Find where the given text appears and provide that cell's center as (X, Y) coordinate. 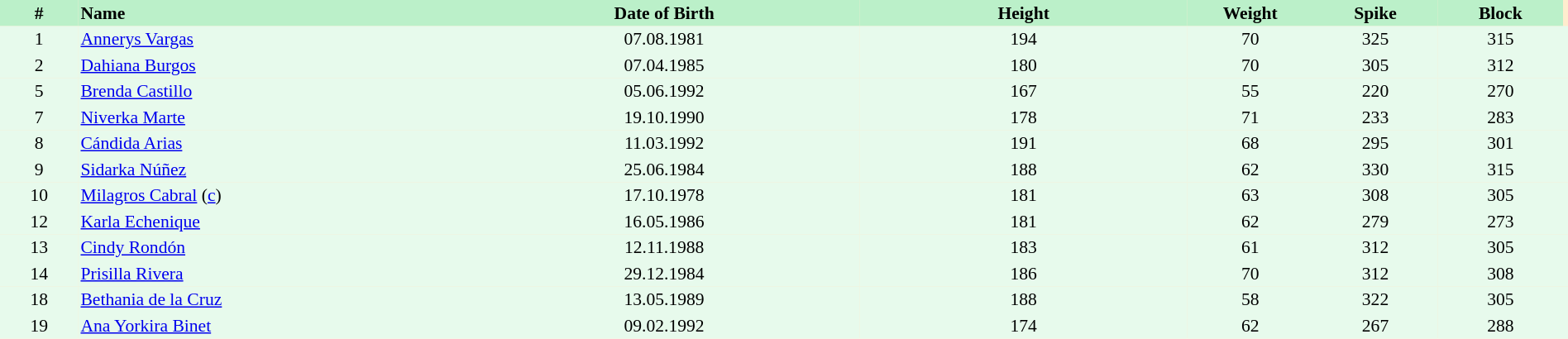
5 (39, 91)
Brenda Castillo (273, 91)
63 (1250, 195)
Prisilla Rivera (273, 274)
Bethania de la Cruz (273, 299)
Niverka Marte (273, 117)
7 (39, 117)
Sidarka Núñez (273, 169)
Block (1500, 13)
09.02.1992 (664, 326)
Date of Birth (664, 13)
Karla Echenique (273, 222)
270 (1500, 91)
301 (1500, 144)
Annerys Vargas (273, 40)
279 (1374, 222)
12.11.1988 (664, 248)
Dahiana Burgos (273, 65)
# (39, 13)
16.05.1986 (664, 222)
183 (1024, 248)
Milagros Cabral (c) (273, 195)
11.03.1992 (664, 144)
233 (1374, 117)
61 (1250, 248)
174 (1024, 326)
14 (39, 274)
25.06.1984 (664, 169)
180 (1024, 65)
9 (39, 169)
Spike (1374, 13)
55 (1250, 91)
07.08.1981 (664, 40)
05.06.1992 (664, 91)
19 (39, 326)
1 (39, 40)
325 (1374, 40)
191 (1024, 144)
8 (39, 144)
Cándida Arias (273, 144)
19.10.1990 (664, 117)
267 (1374, 326)
288 (1500, 326)
220 (1374, 91)
330 (1374, 169)
29.12.1984 (664, 274)
13.05.1989 (664, 299)
10 (39, 195)
13 (39, 248)
58 (1250, 299)
68 (1250, 144)
Ana Yorkira Binet (273, 326)
Cindy Rondón (273, 248)
71 (1250, 117)
Height (1024, 13)
178 (1024, 117)
322 (1374, 299)
Weight (1250, 13)
167 (1024, 91)
17.10.1978 (664, 195)
295 (1374, 144)
283 (1500, 117)
07.04.1985 (664, 65)
12 (39, 222)
2 (39, 65)
194 (1024, 40)
273 (1500, 222)
Name (273, 13)
186 (1024, 274)
18 (39, 299)
